For the text-containing cell, return its midpoint in (x, y) coordinate format. 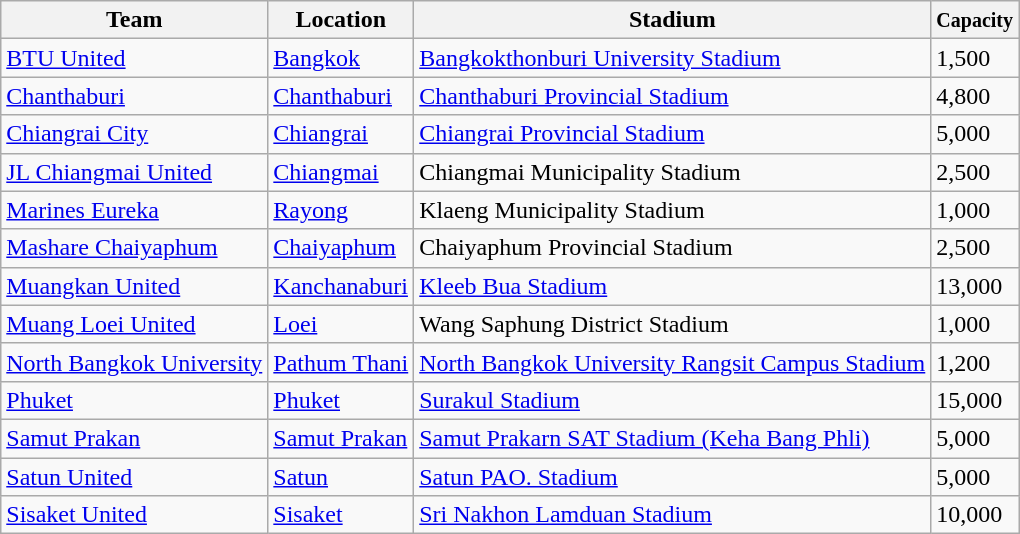
Muang Loei United (134, 324)
Chanthaburi Provincial Stadium (672, 96)
JL Chiangmai United (134, 172)
1,200 (975, 362)
15,000 (975, 400)
Kleeb Bua Stadium (672, 286)
Chiangmai (341, 172)
Muangkan United (134, 286)
4,800 (975, 96)
Stadium (672, 20)
Surakul Stadium (672, 400)
Chaiyaphum (341, 248)
North Bangkok University (134, 362)
Sisaket United (134, 515)
Klaeng Municipality Stadium (672, 210)
Mashare Chaiyaphum (134, 248)
Sri Nakhon Lamduan Stadium (672, 515)
Chiangrai Provincial Stadium (672, 134)
13,000 (975, 286)
Chiangrai (341, 134)
Chiangmai Municipality Stadium (672, 172)
1,500 (975, 58)
Rayong (341, 210)
Satun (341, 477)
Wang Saphung District Stadium (672, 324)
Satun United (134, 477)
Chiangrai City (134, 134)
North Bangkok University Rangsit Campus Stadium (672, 362)
Samut Prakarn SAT Stadium (Keha Bang Phli) (672, 438)
Bangkok (341, 58)
Kanchanaburi (341, 286)
Pathum Thani (341, 362)
Satun PAO. Stadium (672, 477)
Bangkokthonburi University Stadium (672, 58)
BTU United (134, 58)
Loei (341, 324)
Marines Eureka (134, 210)
10,000 (975, 515)
Location (341, 20)
Capacity (975, 20)
Sisaket (341, 515)
Chaiyaphum Provincial Stadium (672, 248)
Team (134, 20)
